Extract the (x, y) coordinate from the center of the cell holding the provided text.  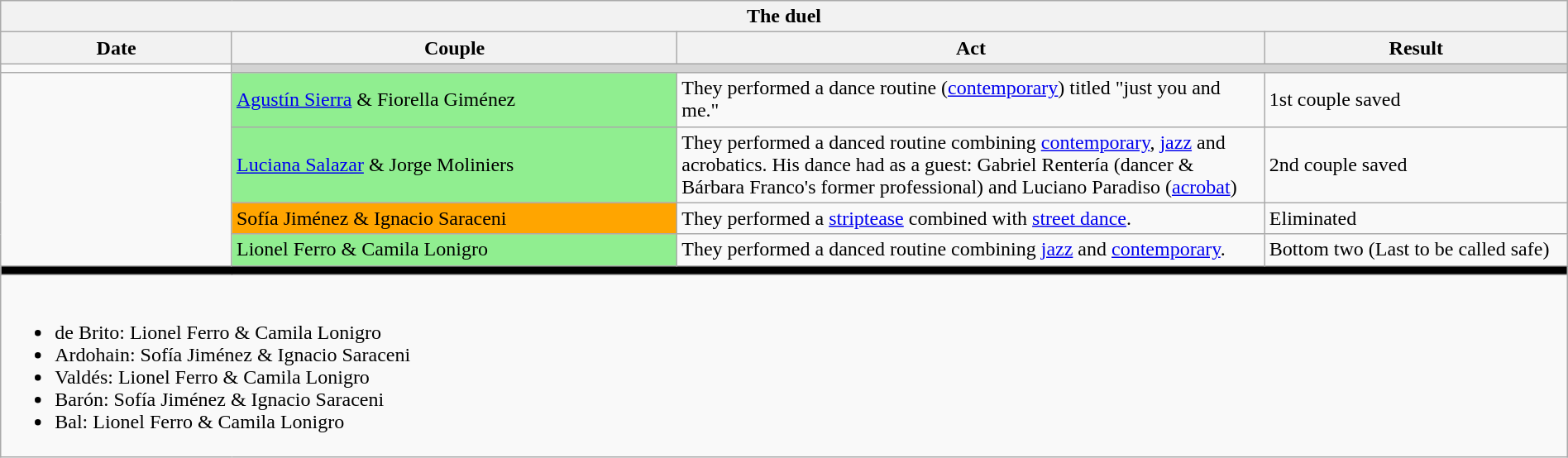
Agustín Sierra & Fiorella Giménez (454, 99)
2nd couple saved (1416, 165)
They performed a danced routine combining jazz and contemporary. (971, 250)
Sofía Jiménez & Ignacio Saraceni (454, 218)
Bottom two (Last to be called safe) (1416, 250)
Luciana Salazar & Jorge Moliniers (454, 165)
Date (117, 48)
Lionel Ferro & Camila Lonigro (454, 250)
1st couple saved (1416, 99)
Result (1416, 48)
They performed a dance routine (contemporary) titled "just you and me." (971, 99)
Act (971, 48)
Eliminated (1416, 218)
Couple (454, 48)
The duel (784, 17)
They performed a striptease combined with street dance. (971, 218)
